Find where the given text appears and provide that cell's center as (X, Y) coordinate. 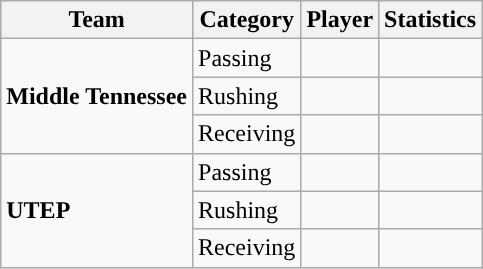
Middle Tennessee (97, 96)
Team (97, 20)
Category (247, 20)
Statistics (430, 20)
UTEP (97, 210)
Player (340, 20)
